For the text-containing cell, return its midpoint in (X, Y) coordinate format. 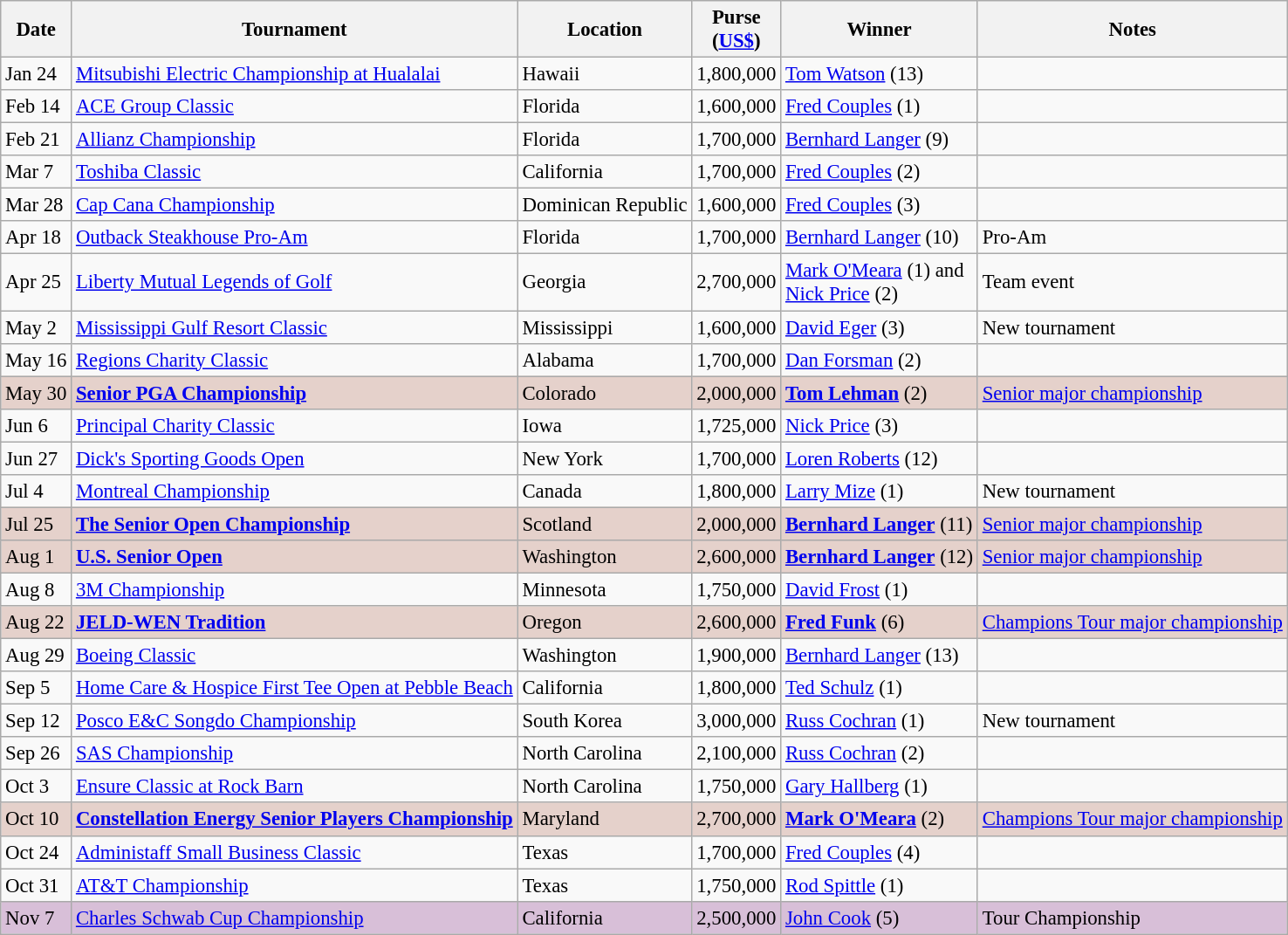
Date (37, 30)
Oregon (605, 622)
Fred Couples (2) (880, 172)
3,000,000 (736, 721)
2,100,000 (736, 753)
Bernhard Langer (11) (880, 524)
Jun 6 (37, 425)
Allianz Championship (295, 140)
1,900,000 (736, 656)
Sep 26 (37, 753)
May 16 (37, 360)
Charles Schwab Cup Championship (295, 918)
David Frost (1) (880, 589)
Jul 25 (37, 524)
May 30 (37, 393)
Russ Cochran (2) (880, 753)
Aug 8 (37, 589)
David Eger (3) (880, 327)
Mar 28 (37, 205)
Posco E&C Songdo Championship (295, 721)
Montreal Championship (295, 492)
Outback Steakhouse Pro-Am (295, 238)
AT&T Championship (295, 885)
Oct 3 (37, 787)
Hawaii (605, 74)
Tournament (295, 30)
Mar 7 (37, 172)
Notes (1133, 30)
Senior PGA Championship (295, 393)
Fred Couples (3) (880, 205)
May 2 (37, 327)
Nick Price (3) (880, 425)
Bernhard Langer (12) (880, 557)
Jun 27 (37, 458)
ACE Group Classic (295, 107)
Team event (1133, 283)
Scotland (605, 524)
Toshiba Classic (295, 172)
Home Care & Hospice First Tee Open at Pebble Beach (295, 688)
Loren Roberts (12) (880, 458)
Jan 24 (37, 74)
Cap Cana Championship (295, 205)
Minnesota (605, 589)
JELD-WEN Tradition (295, 622)
Russ Cochran (1) (880, 721)
Larry Mize (1) (880, 492)
Mitsubishi Electric Championship at Hualalai (295, 74)
Dan Forsman (2) (880, 360)
Mississippi (605, 327)
Feb 14 (37, 107)
John Cook (5) (880, 918)
Oct 24 (37, 852)
Aug 22 (37, 622)
SAS Championship (295, 753)
Gary Hallberg (1) (880, 787)
Constellation Energy Senior Players Championship (295, 820)
Fred Couples (1) (880, 107)
Principal Charity Classic (295, 425)
Aug 29 (37, 656)
Tour Championship (1133, 918)
Sep 5 (37, 688)
Alabama (605, 360)
Jul 4 (37, 492)
Maryland (605, 820)
Location (605, 30)
Purse(US$) (736, 30)
1,725,000 (736, 425)
Ensure Classic at Rock Barn (295, 787)
Bernhard Langer (9) (880, 140)
Fred Couples (4) (880, 852)
Tom Lehman (2) (880, 393)
Boeing Classic (295, 656)
Apr 25 (37, 283)
Pro-Am (1133, 238)
Georgia (605, 283)
South Korea (605, 721)
Dick's Sporting Goods Open (295, 458)
2,500,000 (736, 918)
3M Championship (295, 589)
Colorado (605, 393)
Sep 12 (37, 721)
Regions Charity Classic (295, 360)
Mark O'Meara (1) and Nick Price (2) (880, 283)
Dominican Republic (605, 205)
The Senior Open Championship (295, 524)
Iowa (605, 425)
Nov 7 (37, 918)
Winner (880, 30)
Apr 18 (37, 238)
Aug 1 (37, 557)
Administaff Small Business Classic (295, 852)
Bernhard Langer (13) (880, 656)
Fred Funk (6) (880, 622)
Mark O'Meara (2) (880, 820)
U.S. Senior Open (295, 557)
Bernhard Langer (10) (880, 238)
Tom Watson (13) (880, 74)
Mississippi Gulf Resort Classic (295, 327)
New York (605, 458)
Ted Schulz (1) (880, 688)
Canada (605, 492)
Liberty Mutual Legends of Golf (295, 283)
Oct 31 (37, 885)
Rod Spittle (1) (880, 885)
Feb 21 (37, 140)
Oct 10 (37, 820)
